Return [X, Y] of the center of cell containing provided text 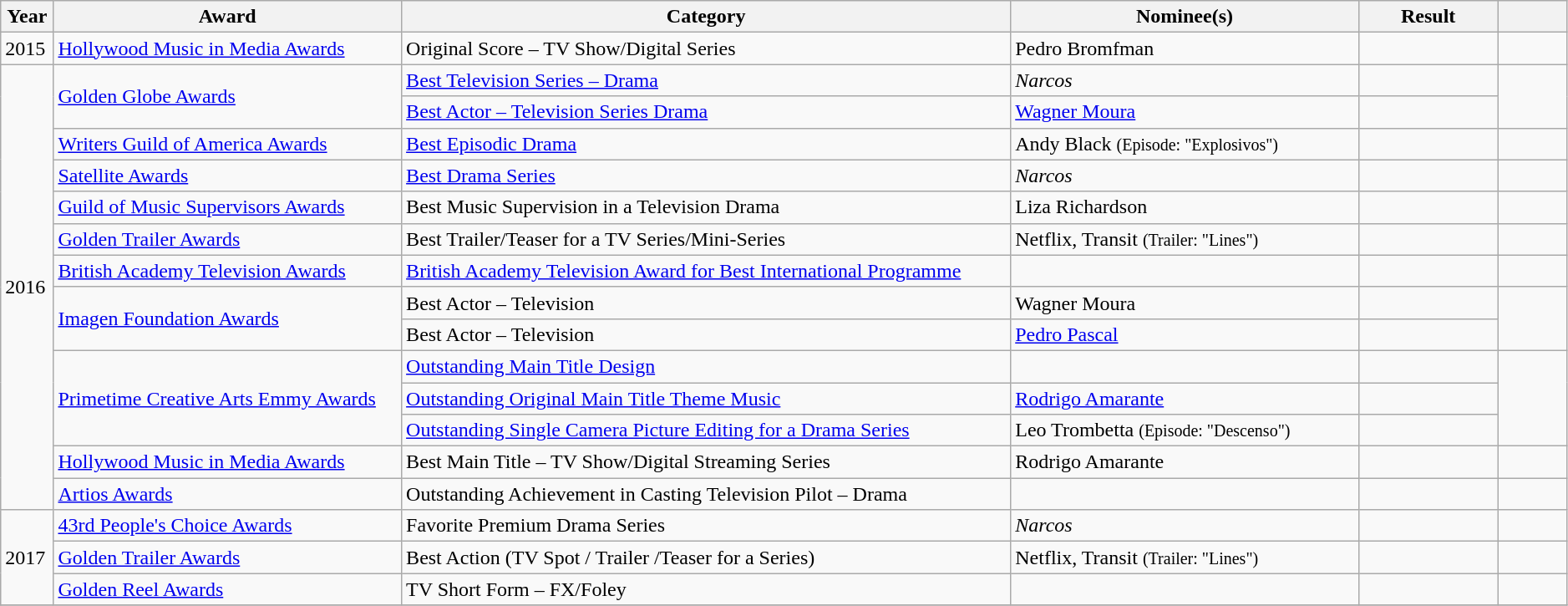
Andy Black (Episode: "Explosivos") [1185, 144]
43rd People's Choice Awards [227, 526]
Outstanding Single Camera Picture Editing for a Drama Series [707, 430]
British Academy Television Awards [227, 271]
Outstanding Main Title Design [707, 366]
Leo Trombetta (Episode: "Descenso") [1185, 430]
2017 [27, 558]
Imagen Foundation Awards [227, 318]
Best Television Series – Drama [707, 80]
Result [1428, 17]
Best Drama Series [707, 176]
Nominee(s) [1185, 17]
Liza Richardson [1185, 207]
Satellite Awards [227, 176]
Golden Reel Awards [227, 589]
Pedro Pascal [1185, 334]
TV Short Form – FX/Foley [707, 589]
Year [27, 17]
Pedro Bromfman [1185, 48]
Golden Globe Awards [227, 96]
Best Trailer/Teaser for a TV Series/Mini-Series [707, 239]
Guild of Music Supervisors Awards [227, 207]
British Academy Television Award for Best International Programme [707, 271]
Best Music Supervision in a Television Drama [707, 207]
Best Episodic Drama [707, 144]
2016 [27, 288]
Best Action (TV Spot / Trailer /Teaser for a Series) [707, 558]
Category [707, 17]
Primetime Creative Arts Emmy Awards [227, 398]
Best Actor – Television Series Drama [707, 112]
Outstanding Achievement in Casting Television Pilot – Drama [707, 494]
Artios Awards [227, 494]
Best Main Title – TV Show/Digital Streaming Series [707, 462]
2015 [27, 48]
Writers Guild of America Awards [227, 144]
Award [227, 17]
Original Score – TV Show/Digital Series [707, 48]
Favorite Premium Drama Series [707, 526]
Outstanding Original Main Title Theme Music [707, 399]
